Scan for the cell matching the given text and deliver its (x, y) coordinate at center. 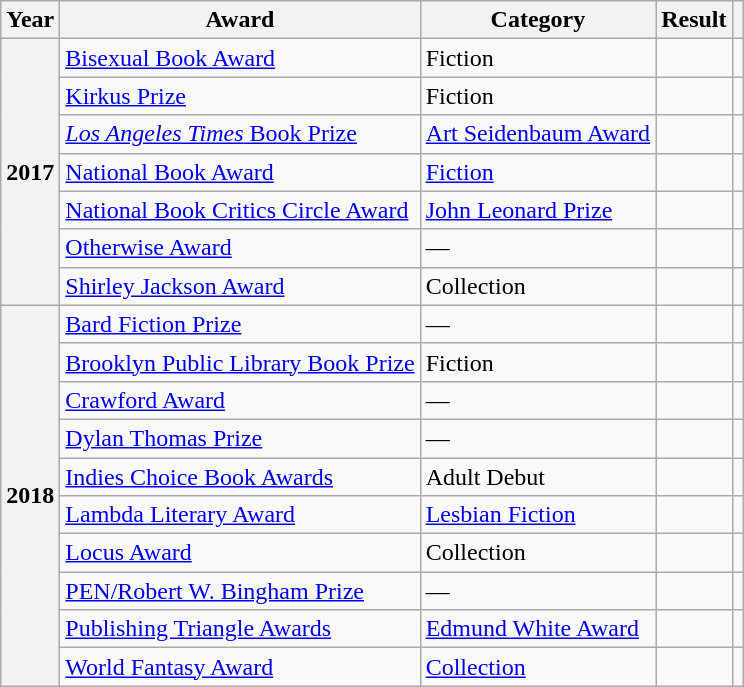
Adult Debut (538, 477)
Kirkus Prize (240, 96)
John Leonard Prize (538, 210)
PEN/Robert W. Bingham Prize (240, 591)
Lambda Literary Award (240, 515)
Los Angeles Times Book Prize (240, 134)
Result (694, 20)
National Book Award (240, 172)
Indies Choice Book Awards (240, 477)
Shirley Jackson Award (240, 286)
Locus Award (240, 553)
2018 (30, 496)
Award (240, 20)
Bard Fiction Prize (240, 324)
Edmund White Award (538, 629)
Publishing Triangle Awards (240, 629)
Bisexual Book Award (240, 58)
Category (538, 20)
Brooklyn Public Library Book Prize (240, 362)
Lesbian Fiction (538, 515)
National Book Critics Circle Award (240, 210)
Dylan Thomas Prize (240, 438)
2017 (30, 172)
Otherwise Award (240, 248)
Year (30, 20)
Art Seidenbaum Award (538, 134)
World Fantasy Award (240, 667)
Crawford Award (240, 400)
